Return the [X, Y] coordinate for the center point of the cell that contains the specified text.  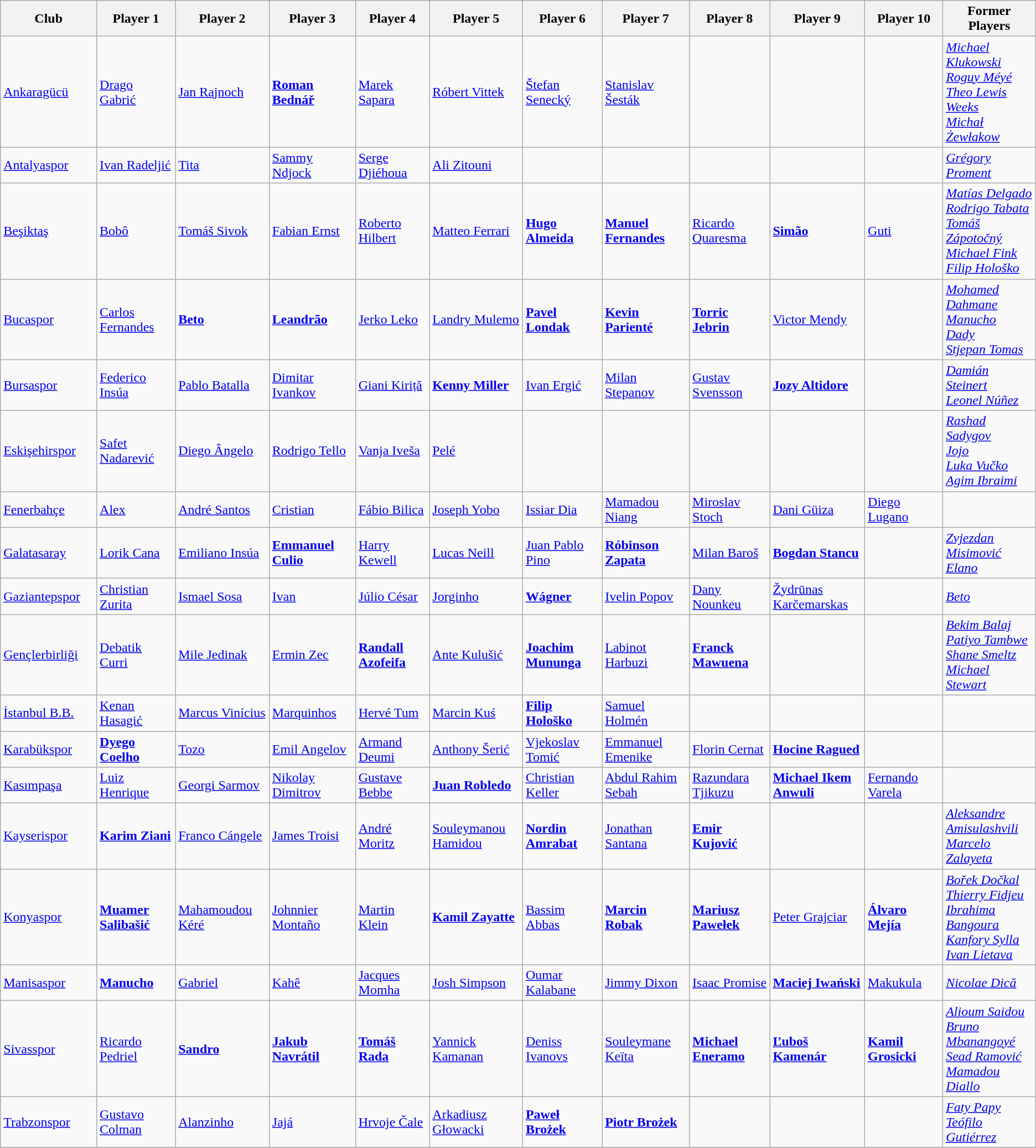
Georgi Sarmov [222, 786]
Dyego Coelho [136, 749]
Jorginho [476, 596]
Leandrão [312, 319]
Landry Mulemo [476, 319]
Piotr Brożek [646, 1122]
Peter Grajciar [817, 917]
Ľuboš Kamenár [817, 1049]
Ricardo Pedriel [136, 1049]
Beşiktaş [49, 231]
Joseph Yobo [476, 509]
Zvjezdan Misimović Elano [990, 553]
Marek Sapara [392, 92]
Fabian Ernst [312, 231]
Debatik Curri [136, 654]
Gustavo Colman [136, 1122]
Luiz Henrique [136, 786]
Manisaspor [49, 983]
Ermin Zec [312, 654]
Bursaspor [49, 385]
Roberto Hilbert [392, 231]
Stanislav Šesták [646, 92]
Nordin Amrabat [562, 837]
Ante Kulušić [476, 654]
Vjekoslav Tomić [562, 749]
Hrvoje Čale [392, 1122]
Michael Klukowski Roguy Méyé Theo Lewis Weeks Michał Żewłakow [990, 92]
Randall Azofeifa [392, 654]
Manuel Fernandes [646, 231]
Oumar Kalabane [562, 983]
Diego Ângelo [222, 451]
Player 6 [562, 19]
Club [49, 19]
Victor Mendy [817, 319]
Eskişehirspor [49, 451]
Alanzinho [222, 1122]
Álvaro Mejía [904, 917]
Lorik Cana [136, 553]
Abdul Rahim Sebah [646, 786]
Tita [222, 165]
Bekim Balaj Patiyo Tambwe Shane Smeltz Michael Stewart [990, 654]
Rodrigo Tello [312, 451]
Manucho [136, 983]
Dany Nounkeu [729, 596]
Sivasspor [49, 1049]
Arkadiusz Głowacki [476, 1122]
Aleksandre Amisulashvili Marcelo Zalayeta [990, 837]
Muamer Salibašić [136, 917]
Pablo Batalla [222, 385]
Jajá [312, 1122]
Žydrūnas Karčemarskas [817, 596]
Pavel Londak [562, 319]
Damián Steinert Leonel Núñez [990, 385]
Ivan Ergić [562, 385]
Player 9 [817, 19]
Gustav Svensson [729, 385]
Karabükspor [49, 749]
Martin Klein [392, 917]
Jakub Navrátil [312, 1049]
Kenan Hasagić [136, 713]
Kayserispor [49, 837]
Ankaragücü [49, 92]
Fenerbahçe [49, 509]
Bucaspor [49, 319]
Fábio Bilica [392, 509]
Emiliano Insúa [222, 553]
Matteo Ferrari [476, 231]
Christian Zurita [136, 596]
Hocine Ragued [817, 749]
Razundara Tjikuzu [729, 786]
Jacques Momha [392, 983]
Souleymane Keïta [646, 1049]
Labinot Harbuzi [646, 654]
Antalyaspor [49, 165]
Wágner [562, 596]
Carlos Fernandes [136, 319]
Galatasaray [49, 553]
Róbert Vittek [476, 92]
Diego Lugano [904, 509]
Michael Eneramo [729, 1049]
Kenny Miller [476, 385]
Safet Nadarević [136, 451]
Jonathan Santana [646, 837]
Yannick Kamanan [476, 1049]
Deniss Ivanovs [562, 1049]
Franco Cángele [222, 837]
Juan Pablo Pino [562, 553]
Alex [136, 509]
Ismael Sosa [222, 596]
Grégory Proment [990, 165]
Hervé Tum [392, 713]
Player 7 [646, 19]
Marcus Vinícius [222, 713]
Fernando Varela [904, 786]
Konyaspor [49, 917]
Paweł Brożek [562, 1122]
Mariusz Pawełek [729, 917]
Player 5 [476, 19]
Player 1 [136, 19]
Júlio César [392, 596]
Serge Djiéhoua [392, 165]
Dani Güiza [817, 509]
Faty Papy Teófilo Gutiérrez [990, 1122]
Ivan [312, 596]
Joachim Mununga [562, 654]
André Moritz [392, 837]
Emmanuel Emenike [646, 749]
Filip Hološko [562, 713]
Harry Kewell [392, 553]
Mahamoudou Kéré [222, 917]
Emil Angelov [312, 749]
Armand Deumi [392, 749]
Marquinhos [312, 713]
Kevin Parienté [646, 319]
Kahê [312, 983]
Player 3 [312, 19]
Maciej Iwański [817, 983]
Štefan Senecký [562, 92]
Torric Jebrin [729, 319]
Ivelin Popov [646, 596]
Josh Simpson [476, 983]
James Troisi [312, 837]
Jan Rajnoch [222, 92]
Mile Jedinak [222, 654]
Makukula [904, 983]
Mamadou Niang [646, 509]
Gabriel [222, 983]
Hugo Almeida [562, 231]
Player 10 [904, 19]
Samuel Holmén [646, 713]
Rashad Sadygov Jojo Luka Vučko Agim Ibraimi [990, 451]
Dimitar Ivankov [312, 385]
André Santos [222, 509]
Róbinson Zapata [646, 553]
Player 8 [729, 19]
Drago Gabrić [136, 92]
Kamil Zayatte [476, 917]
Kasımpaşa [49, 786]
Sandro [222, 1049]
Bassim Abbas [562, 917]
Tomáš Sivok [222, 231]
Trabzonspor [49, 1122]
Former Players [990, 19]
Bořek Dočkal Thierry Fidjeu Ibrahima Bangoura Kanfory Sylla Ivan Lietava [990, 917]
Franck Mawuena [729, 654]
Emir Kujović [729, 837]
Jimmy Dixon [646, 983]
Cristian [312, 509]
Issiar Dia [562, 509]
Lucas Neill [476, 553]
Ali Zitouni [476, 165]
Bobô [136, 231]
Isaac Promise [729, 983]
Vanja Iveša [392, 451]
Tomáš Rada [392, 1049]
Giani Kiriță [392, 385]
Roman Bednář [312, 92]
Anthony Šerić [476, 749]
Nikolay Dimitrov [312, 786]
Florin Cernat [729, 749]
Jozy Altidore [817, 385]
Simão [817, 231]
Christian Keller [562, 786]
Player 2 [222, 19]
Player 4 [392, 19]
Miroslav Stoch [729, 509]
Marcin Robak [646, 917]
Bogdan Stancu [817, 553]
Sammy Ndjock [312, 165]
Emmanuel Culio [312, 553]
Gustave Bebbe [392, 786]
Michael Ikem Anwuli [817, 786]
Gaziantepspor [49, 596]
Marcin Kuś [476, 713]
Juan Robledo [476, 786]
Johnnier Montaño [312, 917]
Alioum Saidou Bruno Mbanangoyé Sead Ramović Mamadou Diallo [990, 1049]
Milan Stepanov [646, 385]
Milan Baroš [729, 553]
Mohamed Dahmane Manucho Dady Stjepan Tomas [990, 319]
Ivan Radeljić [136, 165]
Nicolae Dică [990, 983]
Matías Delgado Rodrigo Tabata Tomáš Zápotočný Michael Fink Filip Hološko [990, 231]
Federico Insúa [136, 385]
Karim Ziani [136, 837]
Tozo [222, 749]
Gençlerbirliği [49, 654]
İstanbul B.B. [49, 713]
Ricardo Quaresma [729, 231]
Kamil Grosicki [904, 1049]
Pelé [476, 451]
Guti [904, 231]
Souleymanou Hamidou [476, 837]
Jerko Leko [392, 319]
